Detect which cell encompasses the target text, then output its [X, Y] center coordinate. 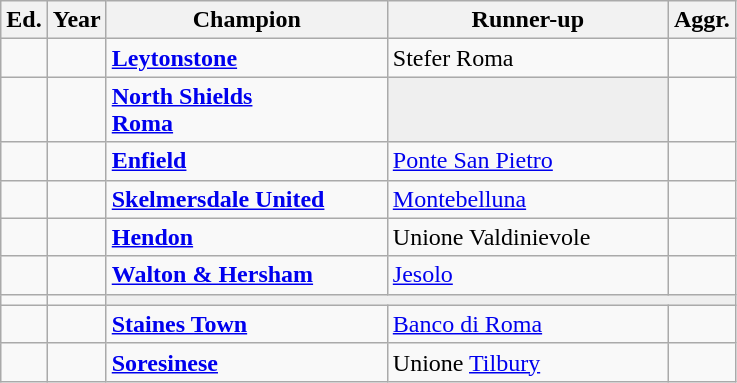
Hendon [246, 237]
Champion [246, 20]
Aggr. [702, 20]
Ponte San Pietro [528, 161]
Ed. [24, 20]
Montebelluna [528, 199]
Soresinese [246, 362]
Runner-up [528, 20]
Walton & Hersham [246, 275]
Staines Town [246, 324]
Unione Valdinievole [528, 237]
Enfield [246, 161]
Jesolo [528, 275]
Stefer Roma [528, 58]
Skelmersdale United [246, 199]
Leytonstone [246, 58]
Banco di Roma [528, 324]
Year [76, 20]
Unione Tilbury [528, 362]
North Shields Roma [246, 110]
